Output the (X, Y) coordinate of the center of the cell containing the given text.  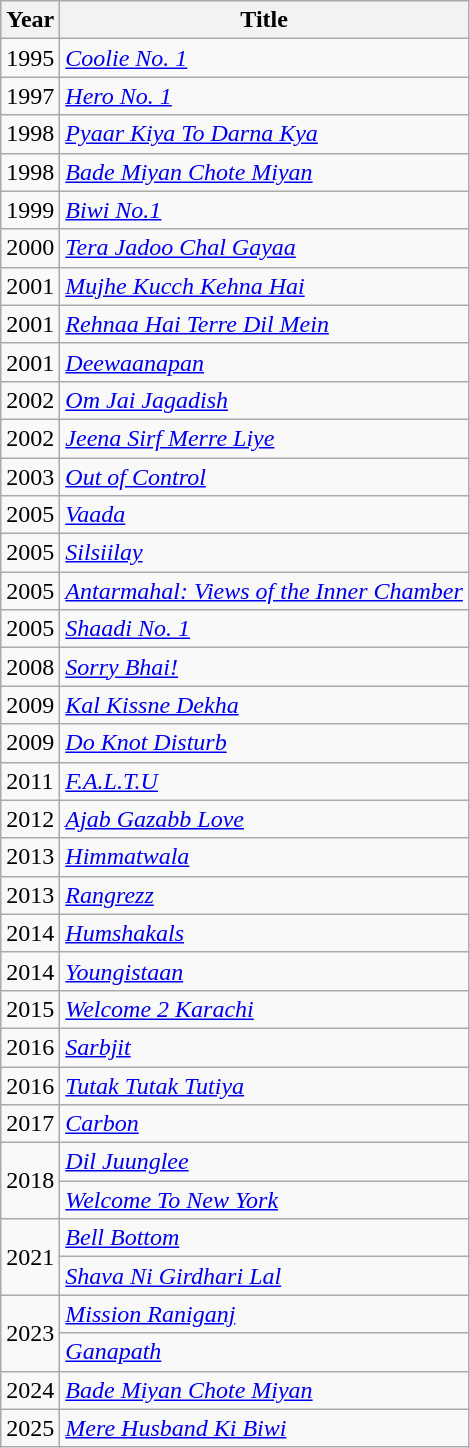
Rehnaa Hai Terre Dil Mein (264, 324)
Humshakals (264, 933)
Mere Husband Ki Biwi (264, 1428)
2003 (30, 477)
2015 (30, 1009)
Tera Jadoo Chal Gayaa (264, 248)
Mission Raniganj (264, 1314)
Coolie No. 1 (264, 58)
Pyaar Kiya To Darna Kya (264, 134)
Welcome 2 Karachi (264, 1009)
Biwi No.1 (264, 210)
1997 (30, 96)
2000 (30, 248)
Do Knot Disturb (264, 743)
Shava Ni Girdhari Lal (264, 1276)
Welcome To New York (264, 1200)
Vaada (264, 515)
Rangrezz (264, 895)
Deewaanapan (264, 362)
Out of Control (264, 477)
F.A.L.T.U (264, 781)
Tutak Tutak Tutiya (264, 1085)
2018 (30, 1181)
Ajab Gazabb Love (264, 819)
Mujhe Kucch Kehna Hai (264, 286)
Antarmahal: Views of the Inner Chamber (264, 591)
1995 (30, 58)
Youngistaan (264, 971)
2024 (30, 1390)
Year (30, 20)
Shaadi No. 1 (264, 629)
Jeena Sirf Merre Liye (264, 438)
Title (264, 20)
2012 (30, 819)
2025 (30, 1428)
Carbon (264, 1124)
2023 (30, 1333)
2017 (30, 1124)
2011 (30, 781)
Kal Kissne Dekha (264, 705)
Om Jai Jagadish (264, 400)
Bell Bottom (264, 1238)
Sarbjit (264, 1047)
Ganapath (264, 1352)
Sorry Bhai! (264, 667)
Dil Juunglee (264, 1162)
2021 (30, 1257)
2008 (30, 667)
Himmatwala (264, 857)
Silsiilay (264, 553)
1999 (30, 210)
Hero No. 1 (264, 96)
